Detect which cell encompasses the target text, then output its [X, Y] center coordinate. 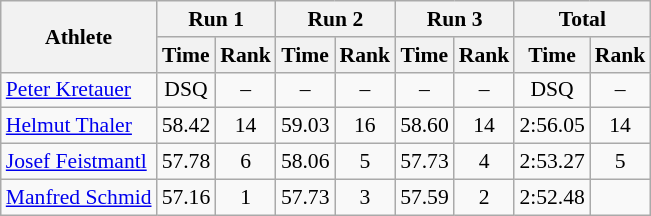
1 [246, 197]
Run 3 [454, 19]
Run 2 [336, 19]
58.42 [186, 126]
58.60 [424, 126]
2:52.48 [552, 197]
3 [366, 197]
57.78 [186, 162]
Athlete [79, 36]
Total [582, 19]
Run 1 [216, 19]
6 [246, 162]
57.16 [186, 197]
Manfred Schmid [79, 197]
Josef Feistmantl [79, 162]
Peter Kretauer [79, 90]
2:53.27 [552, 162]
57.59 [424, 197]
2:56.05 [552, 126]
59.03 [306, 126]
2 [484, 197]
16 [366, 126]
58.06 [306, 162]
4 [484, 162]
Helmut Thaler [79, 126]
